Scan for the cell matching the given text and deliver its [X, Y] coordinate at center. 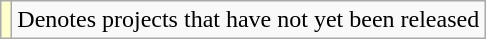
Denotes projects that have not yet been released [248, 20]
